Find where the given text appears and provide that cell's center as (x, y) coordinate. 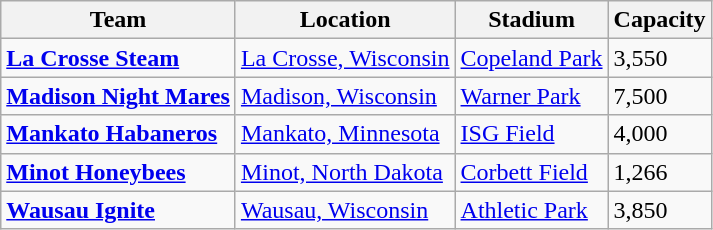
Madison, Wisconsin (345, 96)
Stadium (532, 20)
Mankato Habaneros (118, 134)
3,850 (660, 210)
Location (345, 20)
La Crosse Steam (118, 58)
7,500 (660, 96)
1,266 (660, 172)
Minot, North Dakota (345, 172)
Minot Honeybees (118, 172)
Corbett Field (532, 172)
Capacity (660, 20)
Madison Night Mares (118, 96)
Mankato, Minnesota (345, 134)
Wausau, Wisconsin (345, 210)
Copeland Park (532, 58)
Wausau Ignite (118, 210)
3,550 (660, 58)
ISG Field (532, 134)
4,000 (660, 134)
Warner Park (532, 96)
Team (118, 20)
La Crosse, Wisconsin (345, 58)
Athletic Park (532, 210)
